Return the (X, Y) coordinate for the center point of the cell that contains the specified text.  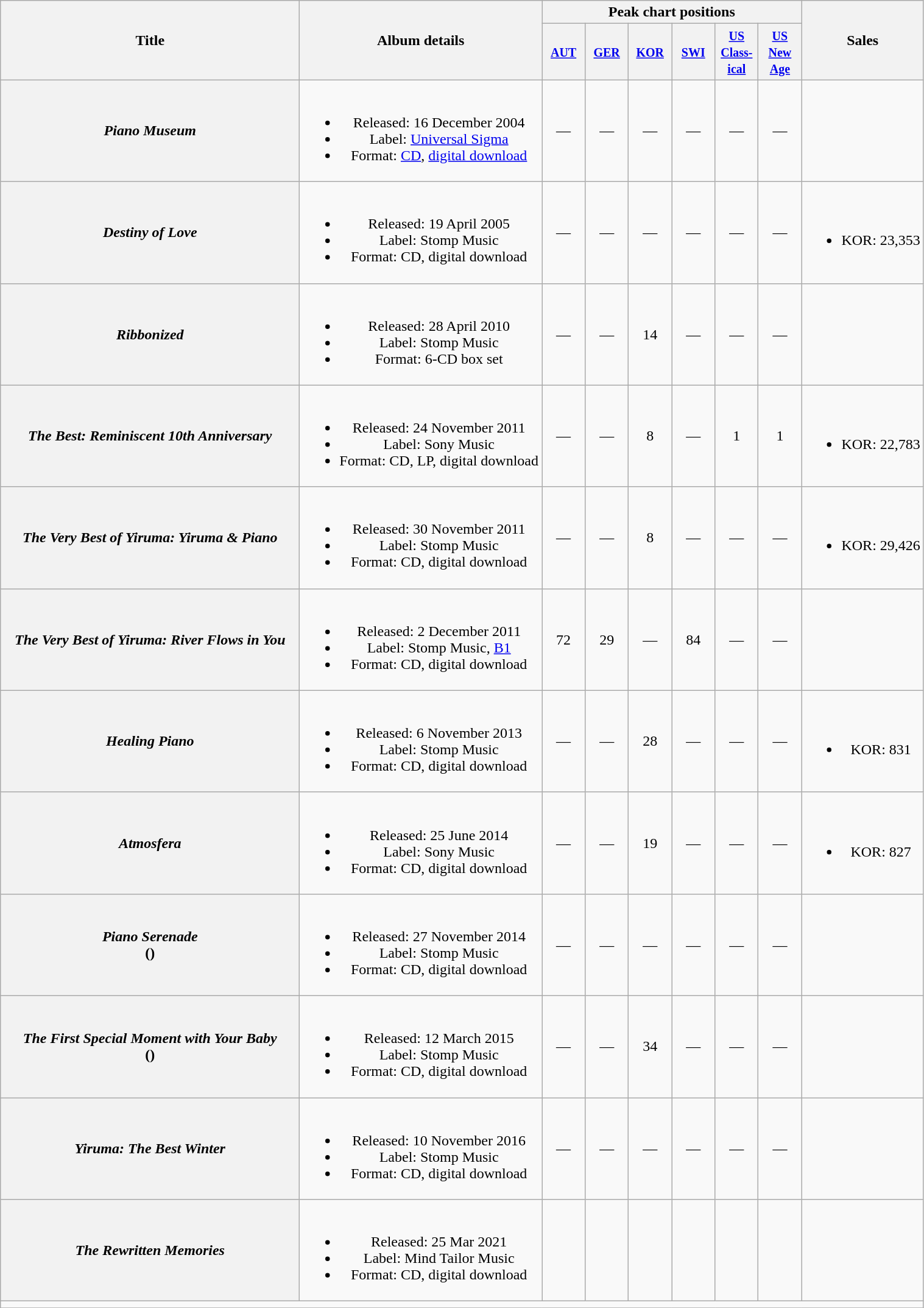
KOR: 29,426 (862, 537)
Yiruma: The Best Winter (150, 1149)
Released: 19 April 2005 Label: Stomp MusicFormat: CD, digital download (421, 233)
The Very Best of Yiruma: Yiruma & Piano (150, 537)
USNew Age (780, 52)
USClass-ical (737, 52)
Released: 6 November 2013 Label: Stomp MusicFormat: CD, digital download (421, 741)
Destiny of Love (150, 233)
Released: 28 April 2010 Label: Stomp MusicFormat: 6-CD box set (421, 334)
28 (651, 741)
KOR: 831 (862, 741)
Sales (862, 40)
Released: 10 November 2016 Label: Stomp MusicFormat: CD, digital download (421, 1149)
14 (651, 334)
Released: 27 November 2014 Label: Stomp MusicFormat: CD, digital download (421, 944)
SWI (693, 52)
Released: 25 June 2014 Label: Sony MusicFormat: CD, digital download (421, 843)
Piano Museum (150, 130)
Ribbonized (150, 334)
Released: 30 November 2011 Label: Stomp MusicFormat: CD, digital download (421, 537)
Released: 24 November 2011 Label: Sony MusicFormat: CD, LP, digital download (421, 436)
Album details (421, 40)
Released: 2 December 2011 Label: Stomp Music, B1Format: CD, digital download (421, 640)
19 (651, 843)
The Best: Reminiscent 10th Anniversary (150, 436)
AUT (564, 52)
GER (607, 52)
The First Special Moment with Your Baby() (150, 1047)
72 (564, 640)
Released: 12 March 2015 Label: Stomp MusicFormat: CD, digital download (421, 1047)
KOR: 22,783 (862, 436)
Released: 25 Mar 2021 Label: Mind Tailor MusicFormat: CD, digital download (421, 1250)
Piano Serenade() (150, 944)
Healing Piano (150, 741)
Peak chart positions (672, 12)
Released: 16 December 2004 Label: Universal SigmaFormat: CD, digital download (421, 130)
KOR: 827 (862, 843)
KOR (651, 52)
Atmosfera (150, 843)
34 (651, 1047)
The Very Best of Yiruma: River Flows in You (150, 640)
29 (607, 640)
KOR: 23,353 (862, 233)
Title (150, 40)
The Rewritten Memories (150, 1250)
84 (693, 640)
